Capture the cell that displays the provided text and extract its (X, Y) central coordinate. 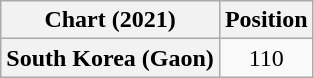
South Korea (Gaon) (110, 58)
Position (266, 20)
110 (266, 58)
Chart (2021) (110, 20)
